Scan for the cell matching the given text and deliver its [X, Y] coordinate at center. 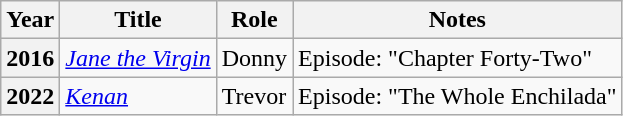
Role [254, 20]
Title [138, 20]
Jane the Virgin [138, 58]
Kenan [138, 96]
2016 [30, 58]
2022 [30, 96]
Episode: "The Whole Enchilada" [458, 96]
Donny [254, 58]
Trevor [254, 96]
Year [30, 20]
Notes [458, 20]
Episode: "Chapter Forty-Two" [458, 58]
